Extract the [X, Y] coordinate from the center of the cell holding the provided text.  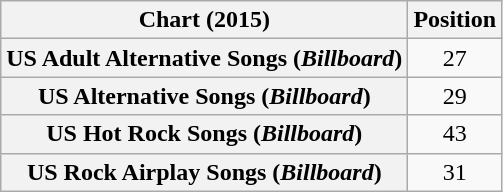
Chart (2015) [204, 20]
US Rock Airplay Songs (Billboard) [204, 172]
31 [455, 172]
Position [455, 20]
US Hot Rock Songs (Billboard) [204, 134]
27 [455, 58]
43 [455, 134]
US Alternative Songs (Billboard) [204, 96]
US Adult Alternative Songs (Billboard) [204, 58]
29 [455, 96]
